Identify which cell holds the provided text, then report its [X, Y] central coordinate. 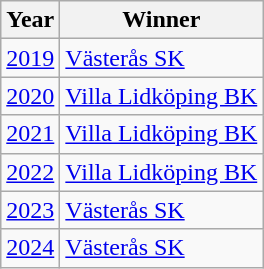
2019 [30, 58]
2022 [30, 172]
2024 [30, 248]
2020 [30, 96]
2021 [30, 134]
Year [30, 20]
Winner [162, 20]
2023 [30, 210]
